Scan for the cell matching the given text and deliver its [X, Y] coordinate at center. 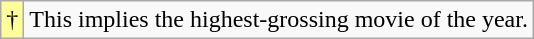
† [12, 20]
This implies the highest-grossing movie of the year. [279, 20]
